Provide the (x, y) coordinate of the cell's center where the given text is located.  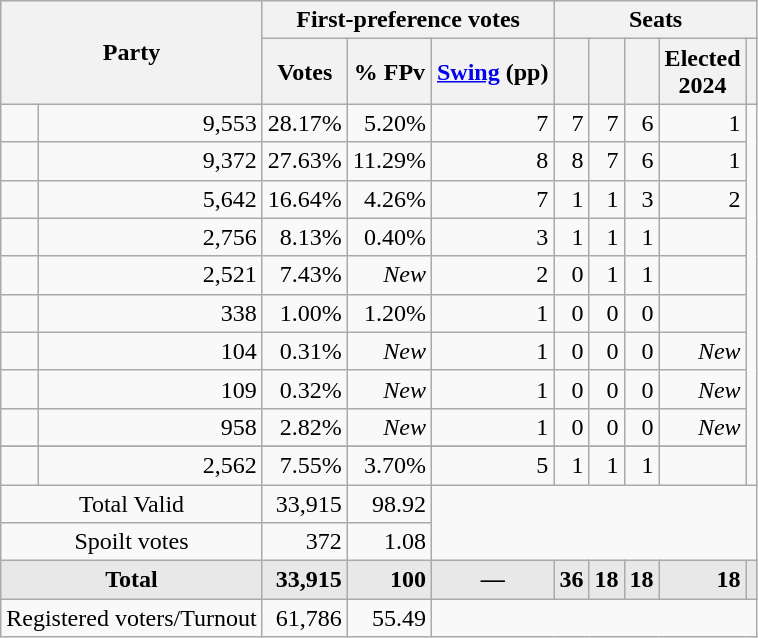
100 (389, 580)
2,756 (151, 237)
27.63% (304, 161)
Seats (656, 20)
104 (151, 351)
Registered voters/Turnout (132, 618)
2,562 (151, 465)
5,642 (151, 199)
Party (132, 52)
16.64% (304, 199)
61,786 (304, 618)
Swing (pp) (492, 72)
1.00% (304, 313)
5.20% (389, 123)
4.26% (389, 199)
Total (132, 580)
36 (572, 580)
55.49 (389, 618)
372 (304, 542)
0.40% (389, 237)
1.20% (389, 313)
Total Valid (132, 503)
2.82% (304, 427)
Elected2024 (702, 72)
% FPv (389, 72)
3.70% (389, 465)
1.08 (389, 542)
0.32% (304, 389)
Votes (304, 72)
— (492, 580)
First-preference votes (408, 20)
28.17% (304, 123)
109 (151, 389)
2,521 (151, 275)
0.31% (304, 351)
7.55% (304, 465)
5 (492, 465)
98.92 (389, 503)
958 (151, 427)
8.13% (304, 237)
11.29% (389, 161)
7.43% (304, 275)
Spoilt votes (132, 542)
9,372 (151, 161)
338 (151, 313)
9,553 (151, 123)
